Extract the (x, y) coordinate from the center of the cell holding the provided text.  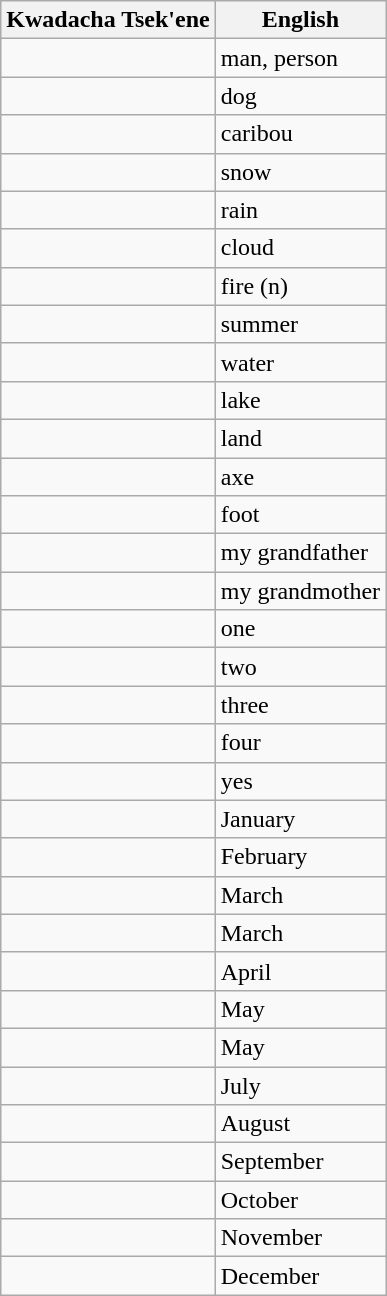
three (300, 705)
July (300, 1085)
December (300, 1276)
Kwadacha Tsek'ene (108, 20)
water (300, 362)
one (300, 629)
October (300, 1200)
November (300, 1238)
snow (300, 172)
September (300, 1162)
April (300, 971)
summer (300, 324)
land (300, 438)
dog (300, 96)
caribou (300, 134)
February (300, 857)
four (300, 743)
two (300, 667)
cloud (300, 248)
lake (300, 400)
fire (n) (300, 286)
January (300, 819)
man, person (300, 58)
my grandmother (300, 591)
August (300, 1124)
English (300, 20)
foot (300, 515)
yes (300, 781)
rain (300, 210)
my grandfather (300, 553)
axe (300, 477)
